Output the [X, Y] coordinate of the center of the cell containing the given text.  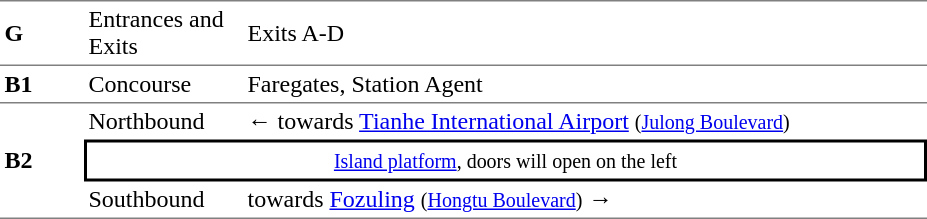
Northbound [164, 122]
Island platform, doors will open on the left [506, 161]
Entrances and Exits [164, 33]
B1 [42, 85]
Exits A-D [585, 33]
← towards Tianhe International Airport (Julong Boulevard) [585, 122]
Faregates, Station Agent [585, 85]
Concourse [164, 85]
G [42, 33]
